Return [X, Y] of the center of cell containing provided text 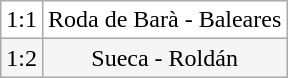
Roda de Barà - Baleares [164, 20]
Sueca - Roldán [164, 58]
1:1 [22, 20]
1:2 [22, 58]
